Capture the cell that displays the provided text and extract its [X, Y] central coordinate. 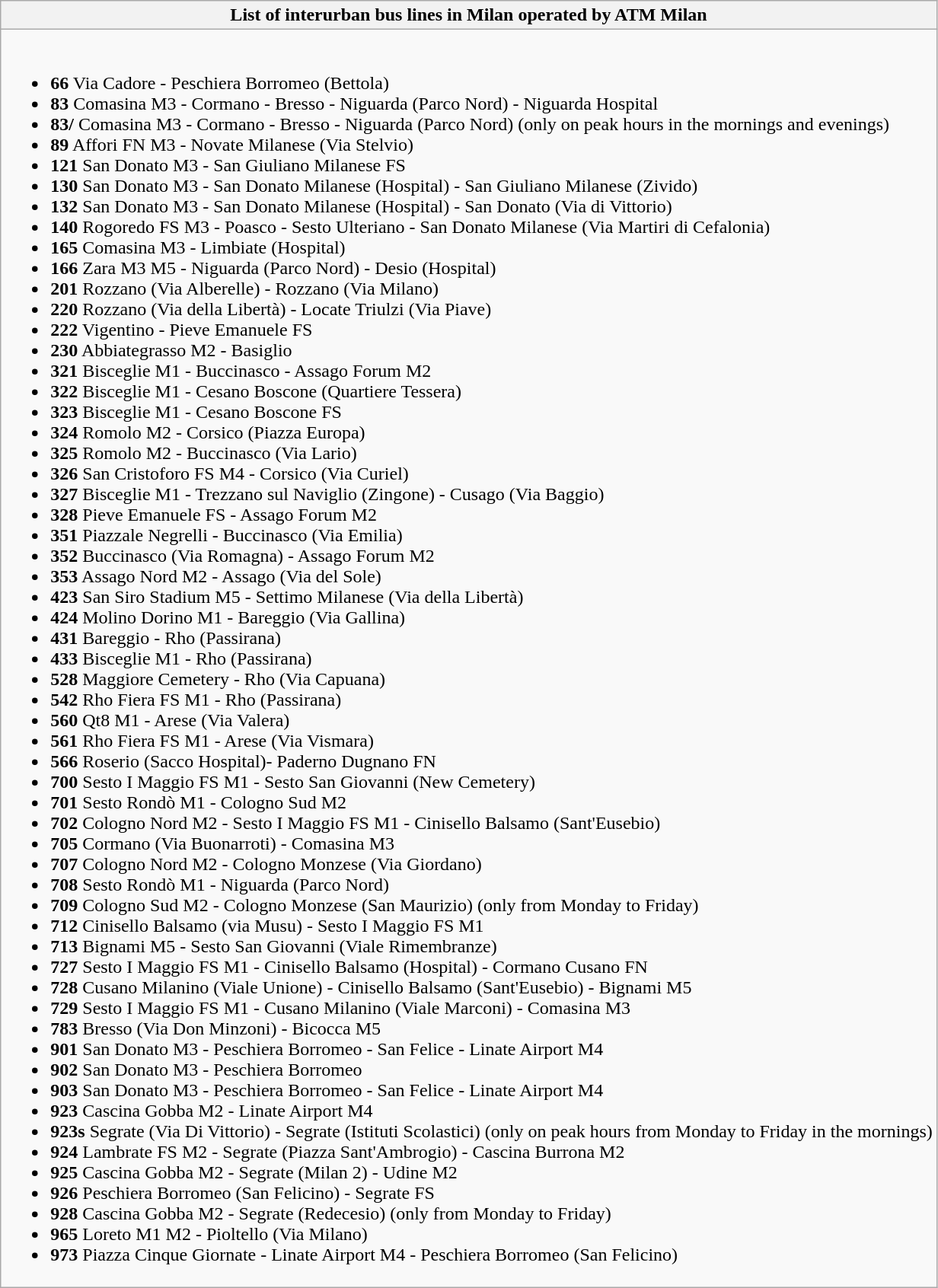
List of interurban bus lines in Milan operated by ATM Milan [469, 15]
